Capture the cell that displays the provided text and extract its [X, Y] central coordinate. 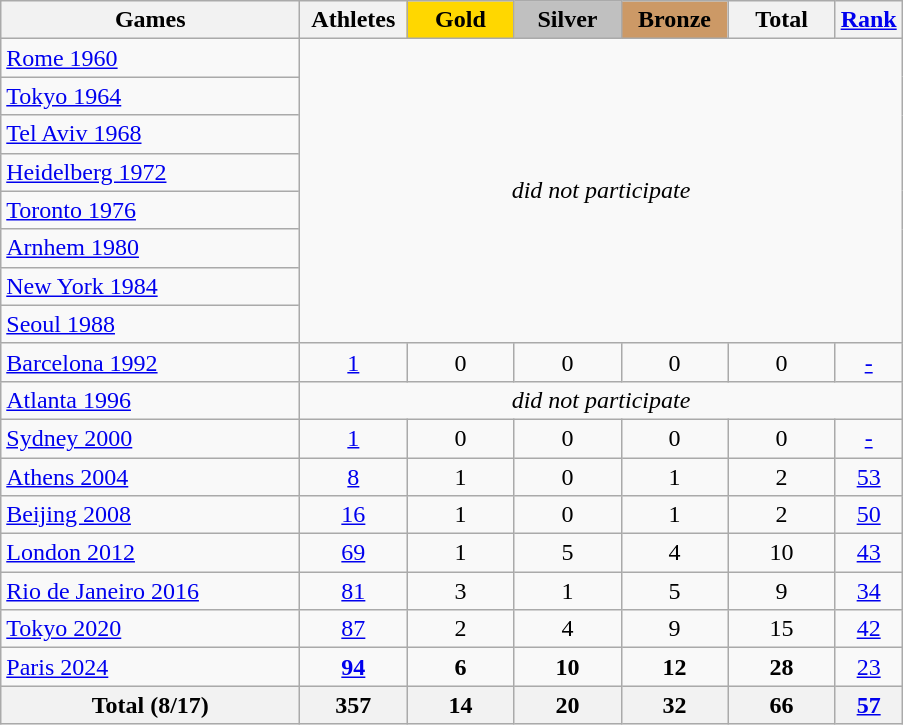
12 [674, 667]
Sydney 2000 [150, 438]
28 [782, 667]
Beijing 2008 [150, 515]
53 [868, 477]
London 2012 [150, 553]
87 [354, 629]
81 [354, 591]
32 [674, 705]
Bronze [674, 20]
Tokyo 1964 [150, 96]
Games [150, 20]
Athletes [354, 20]
Tel Aviv 1968 [150, 134]
57 [868, 705]
Atlanta 1996 [150, 400]
Arnhem 1980 [150, 248]
Paris 2024 [150, 667]
Toronto 1976 [150, 210]
34 [868, 591]
Silver [568, 20]
42 [868, 629]
Rio de Janeiro 2016 [150, 591]
357 [354, 705]
15 [782, 629]
20 [568, 705]
66 [782, 705]
23 [868, 667]
Heidelberg 1972 [150, 172]
16 [354, 515]
Total [782, 20]
Total (8/17) [150, 705]
43 [868, 553]
14 [460, 705]
3 [460, 591]
94 [354, 667]
Seoul 1988 [150, 324]
Rank [868, 20]
8 [354, 477]
Barcelona 1992 [150, 362]
New York 1984 [150, 286]
Gold [460, 20]
Athens 2004 [150, 477]
50 [868, 515]
Rome 1960 [150, 58]
69 [354, 553]
6 [460, 667]
Tokyo 2020 [150, 629]
